For the text-containing cell, return its midpoint in [X, Y] coordinate format. 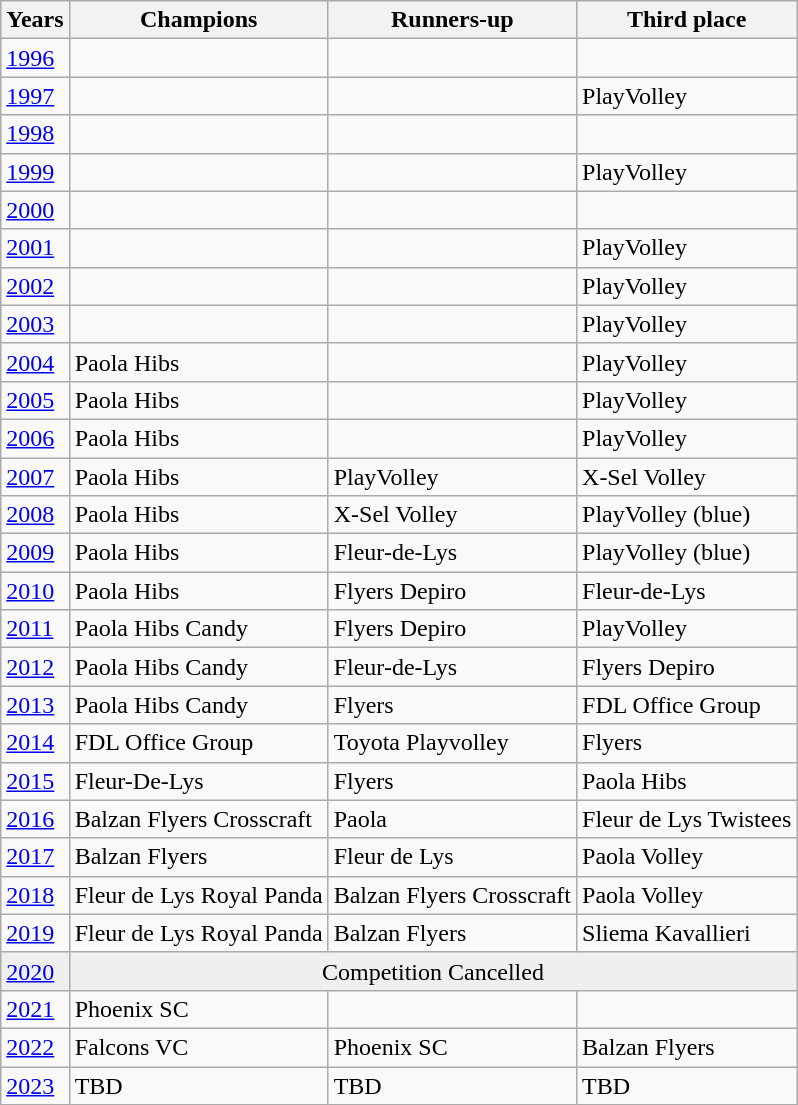
Paola [452, 819]
2011 [35, 629]
1998 [35, 134]
2009 [35, 553]
2015 [35, 781]
2014 [35, 743]
2006 [35, 438]
2004 [35, 362]
2017 [35, 857]
2016 [35, 819]
1997 [35, 96]
Third place [687, 20]
2019 [35, 933]
Fleur de Lys [452, 857]
2007 [35, 477]
Fleur-De-Lys [198, 781]
2018 [35, 895]
2021 [35, 1009]
2012 [35, 667]
Sliema Kavallieri [687, 933]
Competition Cancelled [433, 971]
1996 [35, 58]
2020 [35, 971]
2022 [35, 1047]
2023 [35, 1085]
2010 [35, 591]
2001 [35, 248]
Runners-up [452, 20]
Falcons VC [198, 1047]
2008 [35, 515]
Champions [198, 20]
Years [35, 20]
2013 [35, 705]
Toyota Playvolley [452, 743]
2005 [35, 400]
2003 [35, 324]
2000 [35, 210]
Fleur de Lys Twistees [687, 819]
2002 [35, 286]
1999 [35, 172]
